Return the (X, Y) coordinate for the center point of the cell that contains the specified text.  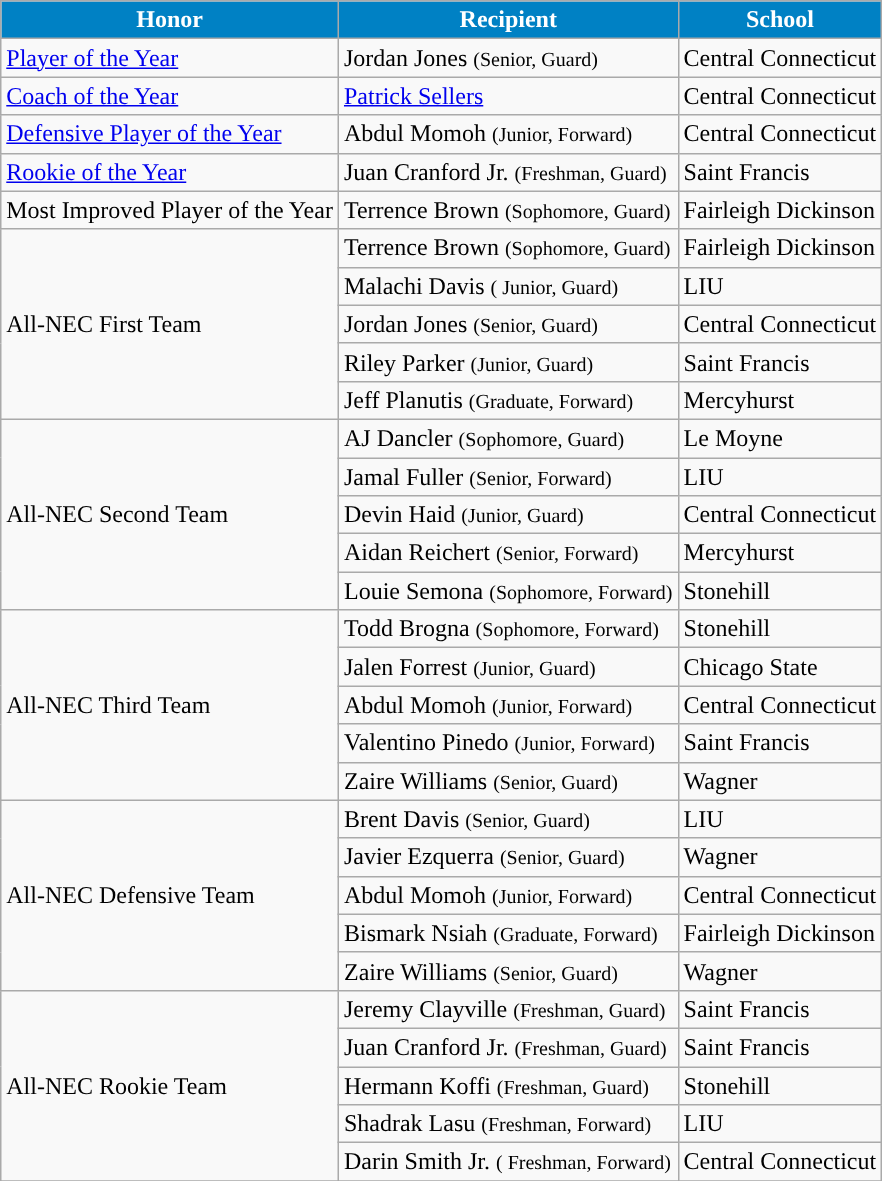
All-NEC First Team (170, 324)
Todd Brogna (Sophomore, Forward) (508, 629)
Jeff Planutis (Graduate, Forward) (508, 400)
Defensive Player of the Year (170, 134)
Most Improved Player of the Year (170, 210)
Patrick Sellers (508, 96)
Jalen Forrest (Junior, Guard) (508, 667)
Devin Haid (Junior, Guard) (508, 515)
All-NEC Defensive Team (170, 895)
Louie Semona (Sophomore, Forward) (508, 591)
Aidan Reichert (Senior, Forward) (508, 553)
All-NEC Third Team (170, 705)
Darin Smith Jr. ( Freshman, Forward) (508, 1162)
Javier Ezquerra (Senior, Guard) (508, 857)
AJ Dancler (Sophomore, Guard) (508, 438)
Honor (170, 20)
Player of the Year (170, 58)
Coach of the Year (170, 96)
Chicago State (780, 667)
Recipient (508, 20)
Riley Parker (Junior, Guard) (508, 362)
Malachi Davis ( Junior, Guard) (508, 286)
Brent Davis (Senior, Guard) (508, 819)
Jamal Fuller (Senior, Forward) (508, 477)
Bismark Nsiah (Graduate, Forward) (508, 933)
Valentino Pinedo (Junior, Forward) (508, 743)
Shadrak Lasu (Freshman, Forward) (508, 1124)
Le Moyne (780, 438)
School (780, 20)
Hermann Koffi (Freshman, Guard) (508, 1085)
Rookie of the Year (170, 172)
All-NEC Rookie Team (170, 1085)
Jeremy Clayville (Freshman, Guard) (508, 1009)
All-NEC Second Team (170, 514)
